Return the (X, Y) coordinate for the center point of the cell that contains the specified text.  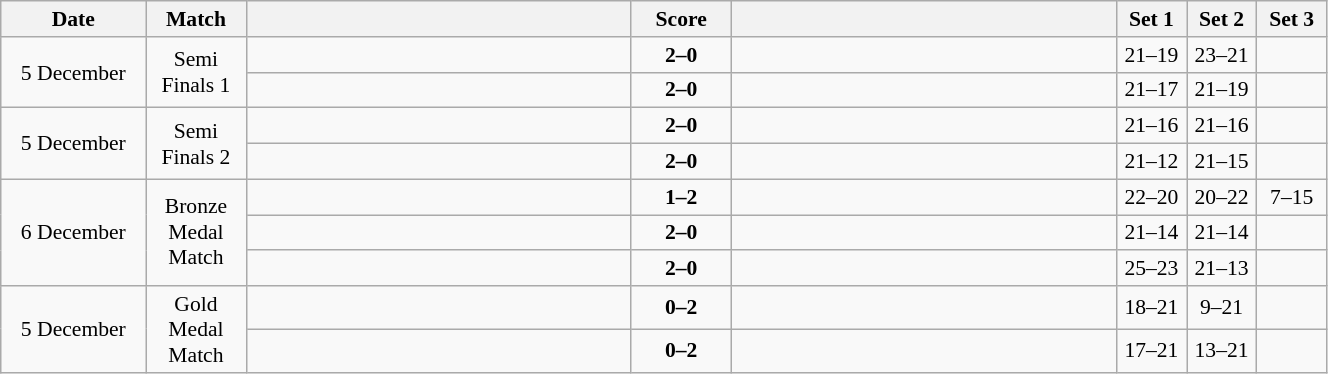
Semi Finals 1 (196, 72)
Set 2 (1221, 19)
22–20 (1151, 197)
7–15 (1292, 197)
Set 3 (1292, 19)
Match (196, 19)
Semi Finals 2 (196, 144)
9–21 (1221, 308)
21–17 (1151, 90)
Gold Medal Match (196, 330)
6 December (74, 232)
21–13 (1221, 269)
1–2 (681, 197)
Set 1 (1151, 19)
Date (74, 19)
13–21 (1221, 350)
18–21 (1151, 308)
Score (681, 19)
21–12 (1151, 162)
17–21 (1151, 350)
23–21 (1221, 55)
Bronze Medal Match (196, 232)
21–15 (1221, 162)
20–22 (1221, 197)
25–23 (1151, 269)
